Return the (x, y) coordinate for the center point of the cell that contains the specified text.  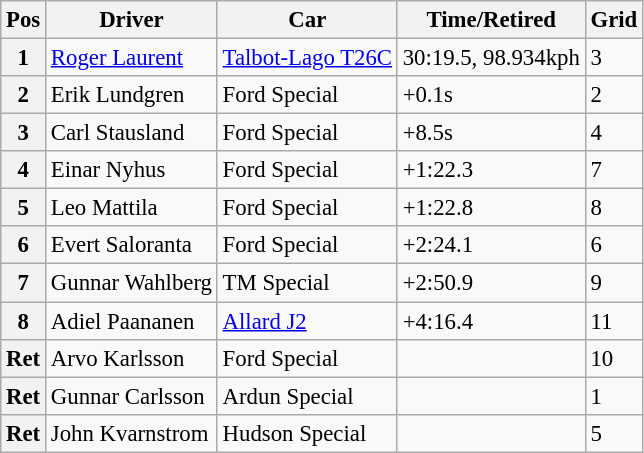
Hudson Special (307, 433)
Gunnar Wahlberg (132, 283)
Grid (614, 20)
Roger Laurent (132, 58)
+1:22.3 (491, 170)
10 (614, 358)
Time/Retired (491, 20)
Leo Mattila (132, 208)
Erik Lundgren (132, 95)
9 (614, 283)
30:19.5, 98.934kph (491, 58)
+1:22.8 (491, 208)
Gunnar Carlsson (132, 396)
+0.1s (491, 95)
John Kvarnstrom (132, 433)
Ardun Special (307, 396)
Talbot-Lago T26C (307, 58)
Adiel Paananen (132, 321)
+2:24.1 (491, 245)
Arvo Karlsson (132, 358)
Pos (24, 20)
11 (614, 321)
Car (307, 20)
Driver (132, 20)
Allard J2 (307, 321)
Einar Nyhus (132, 170)
Evert Saloranta (132, 245)
TM Special (307, 283)
+2:50.9 (491, 283)
+8.5s (491, 133)
Carl Stausland (132, 133)
+4:16.4 (491, 321)
